Return the [x, y] coordinate for the center point of the cell that contains the specified text.  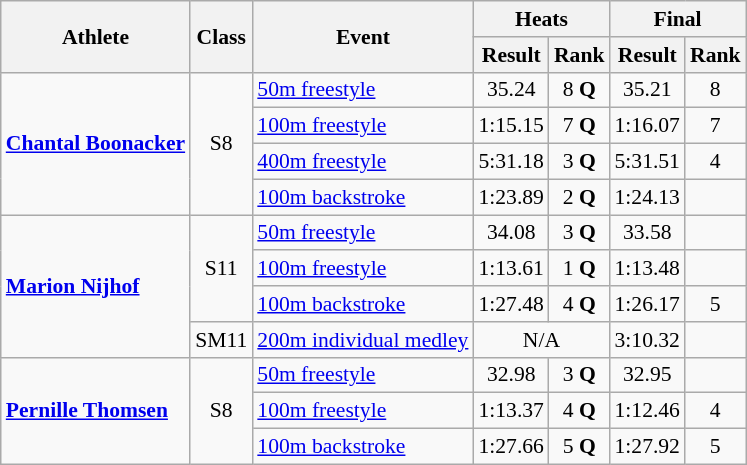
35.24 [510, 90]
8 Q [580, 90]
Heats [541, 19]
Marion Nijhof [96, 286]
8 [716, 90]
1:13.48 [646, 269]
1:12.46 [646, 411]
1:26.17 [646, 304]
N/A [541, 340]
1:27.48 [510, 304]
7 Q [580, 126]
5:31.51 [646, 162]
1:13.37 [510, 411]
Pernille Thomsen [96, 410]
Final [677, 19]
35.21 [646, 90]
S11 [221, 268]
Athlete [96, 36]
5 Q [580, 447]
32.95 [646, 375]
7 [716, 126]
1:13.61 [510, 269]
2 Q [580, 197]
33.58 [646, 233]
Chantal Boonacker [96, 143]
400m freestyle [362, 162]
200m individual medley [362, 340]
5:31.18 [510, 162]
1:27.66 [510, 447]
1:16.07 [646, 126]
1:15.15 [510, 126]
1:27.92 [646, 447]
SM11 [221, 340]
Class [221, 36]
1:24.13 [646, 197]
34.08 [510, 233]
32.98 [510, 375]
Event [362, 36]
1 Q [580, 269]
3:10.32 [646, 340]
1:23.89 [510, 197]
